Provide the (x, y) coordinate of the cell's center where the given text is located.  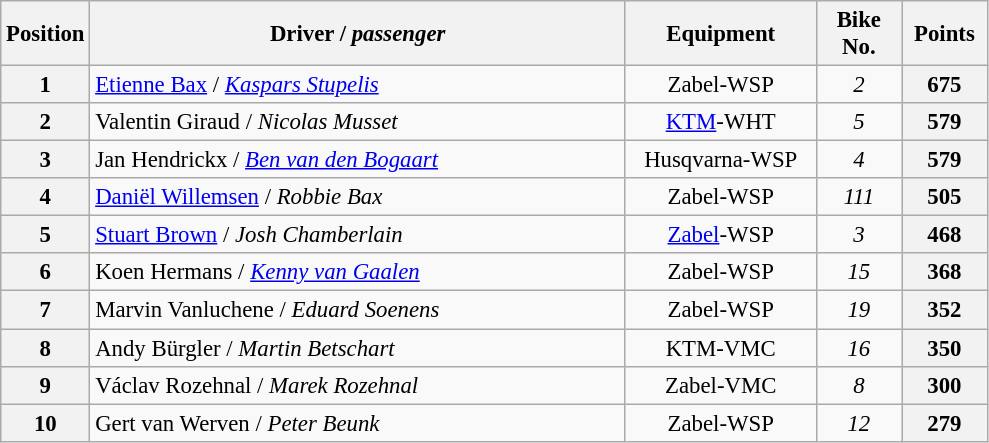
Points (945, 34)
Gert van Werven / Peter Beunk (358, 423)
1 (46, 85)
468 (945, 235)
Koen Hermans / Kenny van Gaalen (358, 273)
16 (859, 348)
279 (945, 423)
350 (945, 348)
KTM-WHT (720, 122)
Daniël Willemsen / Robbie Bax (358, 197)
9 (46, 385)
Driver / passenger (358, 34)
12 (859, 423)
Marvin Vanluchene / Eduard Soenens (358, 310)
6 (46, 273)
300 (945, 385)
Equipment (720, 34)
Zabel-VMC (720, 385)
Husqvarna-WSP (720, 160)
Jan Hendrickx / Ben van den Bogaart (358, 160)
Position (46, 34)
15 (859, 273)
675 (945, 85)
352 (945, 310)
Etienne Bax / Kaspars Stupelis (358, 85)
Bike No. (859, 34)
KTM-VMC (720, 348)
Valentin Giraud / Nicolas Musset (358, 122)
7 (46, 310)
10 (46, 423)
19 (859, 310)
Václav Rozehnal / Marek Rozehnal (358, 385)
505 (945, 197)
111 (859, 197)
368 (945, 273)
Andy Bürgler / Martin Betschart (358, 348)
Stuart Brown / Josh Chamberlain (358, 235)
